Locate the cell with the specified text and output its [x, y] center coordinate. 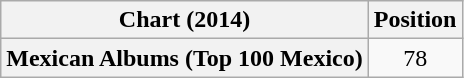
Position [415, 20]
78 [415, 58]
Mexican Albums (Top 100 Mexico) [185, 58]
Chart (2014) [185, 20]
